Detect which cell encompasses the target text, then output its [x, y] center coordinate. 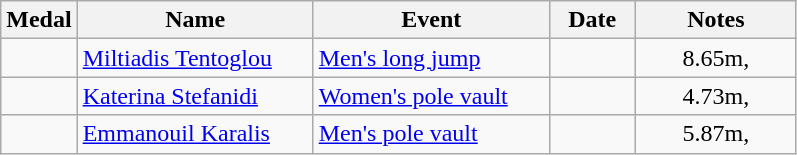
8.65m, [716, 58]
5.87m, [716, 134]
Women's pole vault [431, 96]
Notes [716, 20]
Medal [39, 20]
Katerina Stefanidi [195, 96]
Men's long jump [431, 58]
Name [195, 20]
Miltiadis Tentoglou [195, 58]
Date [592, 20]
Emmanouil Karalis [195, 134]
Men's pole vault [431, 134]
4.73m, [716, 96]
Event [431, 20]
